Determine the [X, Y] coordinate at the center of the cell enclosing the given text.  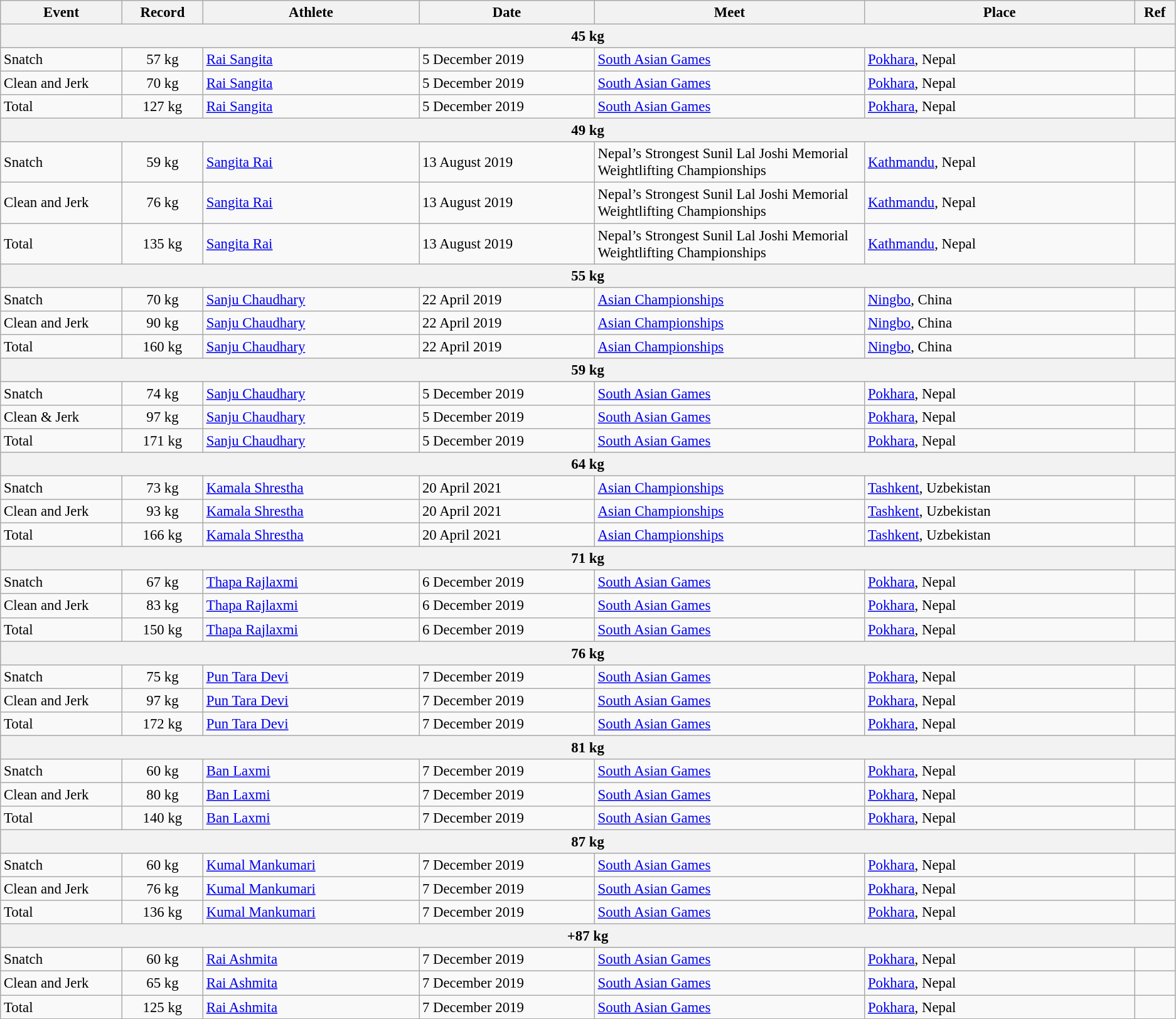
57 kg [162, 60]
73 kg [162, 488]
136 kg [162, 912]
125 kg [162, 1007]
Event [61, 13]
+87 kg [588, 936]
160 kg [162, 346]
140 kg [162, 818]
65 kg [162, 983]
150 kg [162, 629]
171 kg [162, 440]
93 kg [162, 511]
71 kg [588, 558]
Ref [1155, 13]
127 kg [162, 107]
135 kg [162, 243]
Record [162, 13]
Place [1000, 13]
75 kg [162, 676]
80 kg [162, 794]
74 kg [162, 393]
45 kg [588, 36]
55 kg [588, 275]
Date [507, 13]
Clean & Jerk [61, 417]
87 kg [588, 842]
83 kg [162, 606]
172 kg [162, 724]
Meet [729, 13]
90 kg [162, 323]
81 kg [588, 747]
49 kg [588, 131]
67 kg [162, 582]
Athlete [311, 13]
64 kg [588, 464]
166 kg [162, 535]
